Find where the given text appears and provide that cell's center as [X, Y] coordinate. 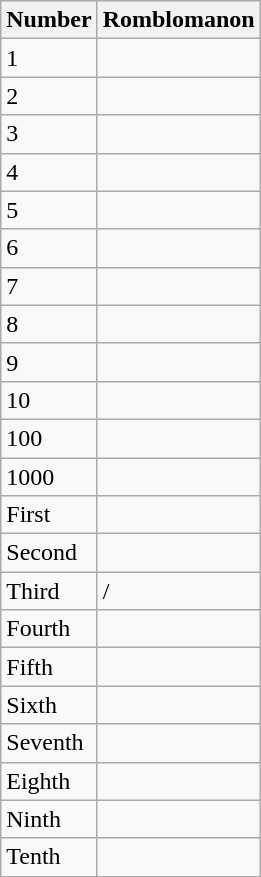
2 [49, 96]
6 [49, 248]
10 [49, 400]
Fifth [49, 667]
8 [49, 324]
Eighth [49, 781]
Number [49, 20]
9 [49, 362]
Second [49, 553]
5 [49, 210]
1000 [49, 477]
4 [49, 172]
Tenth [49, 857]
7 [49, 286]
1 [49, 58]
Ninth [49, 819]
3 [49, 134]
Romblomanon [178, 20]
/ [178, 591]
First [49, 515]
100 [49, 438]
Third [49, 591]
Fourth [49, 629]
Seventh [49, 743]
Sixth [49, 705]
